Return the (x, y) coordinate for the center point of the cell that contains the specified text.  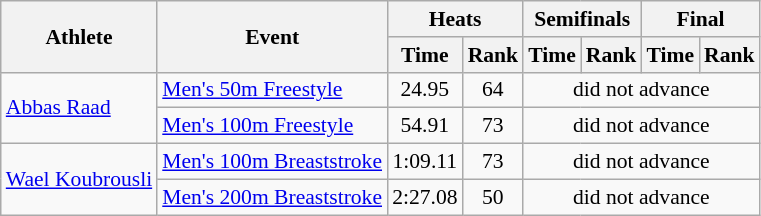
Final (700, 19)
Abbas Raad (79, 108)
Semifinals (582, 19)
24.95 (424, 90)
64 (494, 90)
Men's 100m Breaststroke (272, 162)
Men's 200m Breaststroke (272, 197)
Men's 50m Freestyle (272, 90)
50 (494, 197)
Event (272, 36)
Heats (455, 19)
Athlete (79, 36)
54.91 (424, 126)
Men's 100m Freestyle (272, 126)
Wael Koubrousli (79, 180)
2:27.08 (424, 197)
1:09.11 (424, 162)
